For the text-containing cell, return its midpoint in (X, Y) coordinate format. 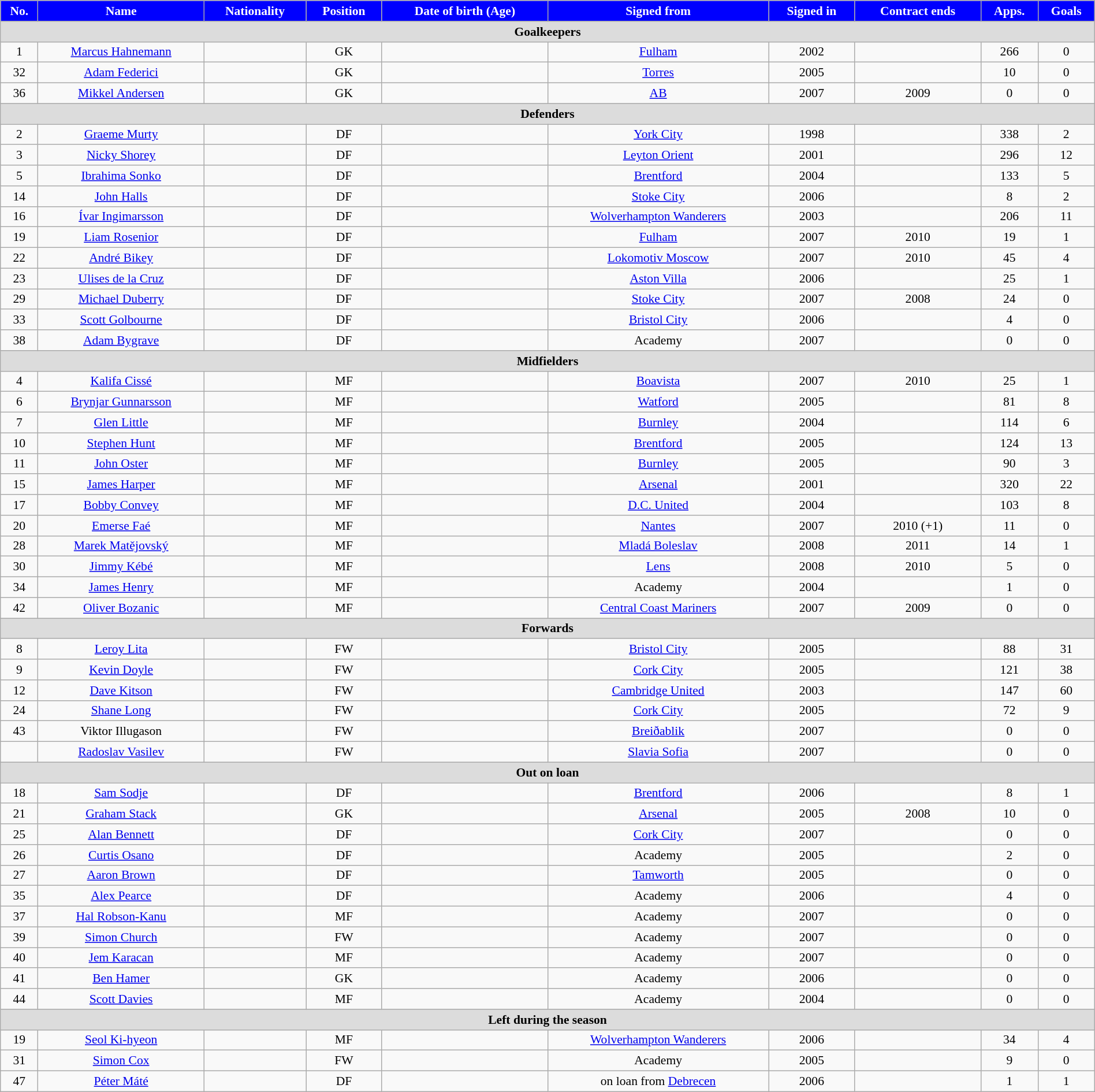
Alan Bennett (121, 834)
Seol Ki-hyeon (121, 1040)
Position (344, 11)
26 (20, 855)
41 (20, 979)
Bobby Convey (121, 505)
Ívar Ingimarsson (121, 217)
Alex Pearce (121, 896)
60 (1066, 690)
15 (20, 485)
Goalkeepers (547, 32)
266 (1010, 52)
Defenders (547, 114)
Forwards (547, 629)
No. (20, 11)
338 (1010, 135)
28 (20, 546)
72 (1010, 711)
Out on loan (547, 772)
29 (20, 299)
Nantes (658, 526)
Liam Rosenior (121, 237)
Sam Sodje (121, 793)
90 (1010, 464)
40 (20, 958)
296 (1010, 155)
Ulises de la Cruz (121, 278)
103 (1010, 505)
AB (658, 94)
Marek Matějovský (121, 546)
2010 (+1) (918, 526)
Contract ends (918, 11)
Nicky Shorey (121, 155)
Glen Little (121, 423)
114 (1010, 423)
Michael Duberry (121, 299)
Midfielders (547, 361)
Goals (1066, 11)
Tamworth (658, 875)
Nationality (255, 11)
16 (20, 217)
32 (20, 73)
Boavista (658, 381)
35 (20, 896)
Mikkel Andersen (121, 94)
Left during the season (547, 1020)
André Bikey (121, 258)
Apps. (1010, 11)
Adam Federici (121, 73)
Date of birth (Age) (464, 11)
42 (20, 608)
James Henry (121, 588)
Watford (658, 402)
2002 (812, 52)
Lokomotiv Moscow (658, 258)
124 (1010, 443)
John Oster (121, 464)
Scott Golbourne (121, 320)
Curtis Osano (121, 855)
Marcus Hahnemann (121, 52)
Viktor Illugason (121, 731)
Péter Máté (121, 1082)
John Halls (121, 196)
133 (1010, 176)
320 (1010, 485)
Oliver Bozanic (121, 608)
147 (1010, 690)
45 (1010, 258)
44 (20, 999)
Scott Davies (121, 999)
21 (20, 814)
D.C. United (658, 505)
121 (1010, 670)
Emerse Faé (121, 526)
Graeme Murty (121, 135)
18 (20, 793)
37 (20, 917)
27 (20, 875)
30 (20, 567)
88 (1010, 649)
Graham Stack (121, 814)
Stephen Hunt (121, 443)
Ibrahima Sonko (121, 176)
Radoslav Vasilev (121, 752)
Breiðablik (658, 731)
36 (20, 94)
Signed from (658, 11)
Cambridge United (658, 690)
Leroy Lita (121, 649)
Jimmy Kébé (121, 567)
33 (20, 320)
Simon Cox (121, 1061)
13 (1066, 443)
Aaron Brown (121, 875)
on loan from Debrecen (658, 1082)
23 (20, 278)
81 (1010, 402)
Adam Bygrave (121, 340)
Leyton Orient (658, 155)
Hal Robson-Kanu (121, 917)
Dave Kitson (121, 690)
17 (20, 505)
Brynjar Gunnarsson (121, 402)
Aston Villa (658, 278)
Slavia Sofia (658, 752)
Central Coast Mariners (658, 608)
Kalifa Cissé (121, 381)
43 (20, 731)
2011 (918, 546)
Jem Karacan (121, 958)
Shane Long (121, 711)
York City (658, 135)
Ben Hamer (121, 979)
Lens (658, 567)
39 (20, 937)
Torres (658, 73)
47 (20, 1082)
Mladá Boleslav (658, 546)
Name (121, 11)
206 (1010, 217)
20 (20, 526)
Signed in (812, 11)
Kevin Doyle (121, 670)
James Harper (121, 485)
Simon Church (121, 937)
7 (20, 423)
1998 (812, 135)
